Identify which cell holds the provided text, then report its [X, Y] central coordinate. 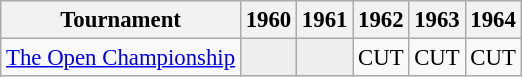
1963 [437, 20]
1964 [493, 20]
Tournament [121, 20]
The Open Championship [121, 58]
1960 [268, 20]
1961 [325, 20]
1962 [381, 20]
